Extract the (X, Y) coordinate from the center of the cell holding the provided text.  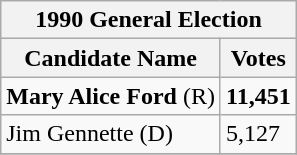
Votes (258, 58)
1990 General Election (148, 20)
Candidate Name (111, 58)
5,127 (258, 134)
Jim Gennette (D) (111, 134)
11,451 (258, 96)
Mary Alice Ford (R) (111, 96)
